Identify which cell holds the provided text, then report its [X, Y] central coordinate. 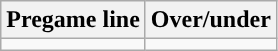
Over/under [210, 20]
Pregame line [74, 20]
